Capture the cell that displays the provided text and extract its [X, Y] central coordinate. 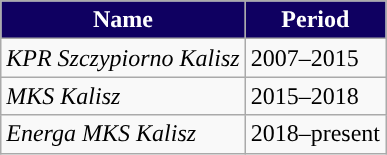
Energa MKS Kalisz [123, 134]
KPR Szczypiorno Kalisz [123, 58]
2015–2018 [315, 96]
2018–present [315, 134]
MKS Kalisz [123, 96]
2007–2015 [315, 58]
Period [315, 20]
Name [123, 20]
